For the text-containing cell, return its midpoint in [x, y] coordinate format. 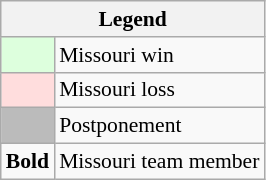
Missouri win [159, 55]
Legend [133, 19]
Postponement [159, 126]
Bold [28, 162]
Missouri team member [159, 162]
Missouri loss [159, 90]
